Locate the cell with the specified text and output its [x, y] center coordinate. 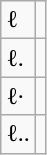
ℓ [18, 20]
ℓ.. [18, 134]
ℓ· [18, 96]
ℓ. [18, 58]
